Return (X, Y) of the center of cell containing provided text 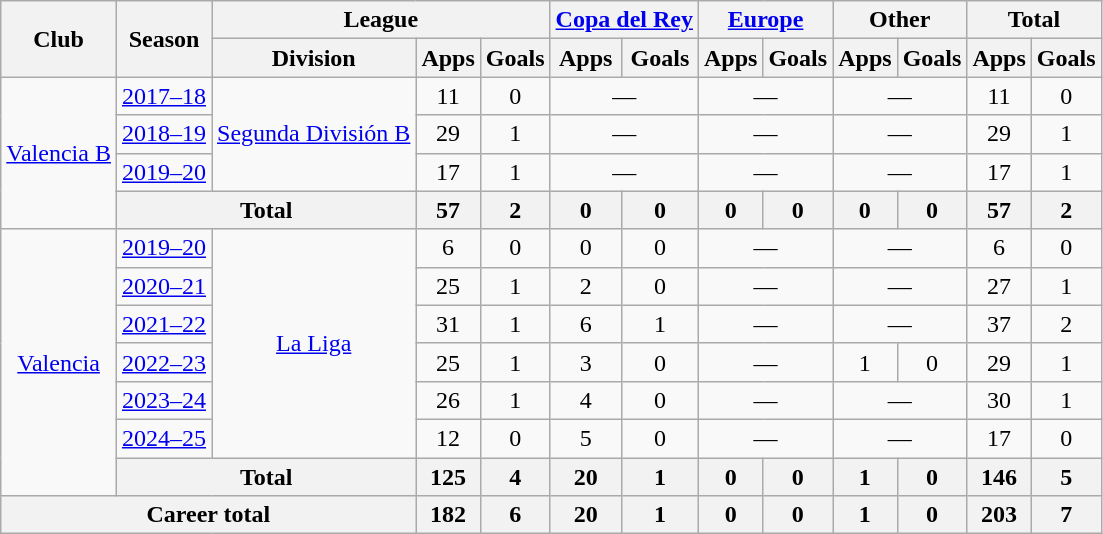
La Liga (314, 343)
2020–21 (164, 286)
2022–23 (164, 362)
12 (448, 438)
Copa del Rey (624, 20)
Career total (208, 515)
31 (448, 324)
182 (448, 515)
37 (999, 324)
Other (900, 20)
2018–19 (164, 134)
26 (448, 400)
7 (1066, 515)
Segunda División B (314, 134)
3 (586, 362)
Club (59, 39)
27 (999, 286)
Division (314, 58)
2024–25 (164, 438)
203 (999, 515)
Valencia B (59, 153)
Season (164, 39)
146 (999, 477)
2021–22 (164, 324)
30 (999, 400)
Valencia (59, 362)
125 (448, 477)
Europe (765, 20)
2023–24 (164, 400)
League (382, 20)
2017–18 (164, 96)
